Scan for the cell matching the given text and deliver its [X, Y] coordinate at center. 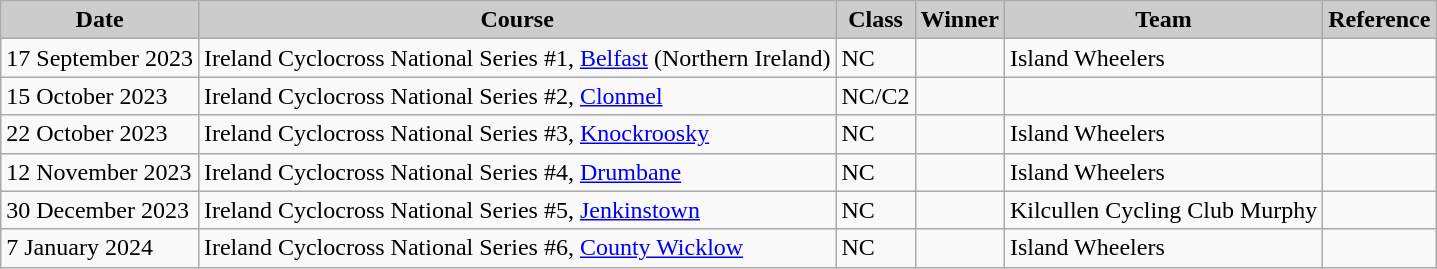
Winner [960, 20]
Ireland Cyclocross National Series #4, Drumbane [517, 172]
Ireland Cyclocross National Series #5, Jenkinstown [517, 210]
Ireland Cyclocross National Series #3, Knockroosky [517, 134]
Ireland Cyclocross National Series #6, County Wicklow [517, 248]
12 November 2023 [100, 172]
17 September 2023 [100, 58]
Team [1163, 20]
22 October 2023 [100, 134]
Ireland Cyclocross National Series #1, Belfast (Northern Ireland) [517, 58]
7 January 2024 [100, 248]
Date [100, 20]
15 October 2023 [100, 96]
Ireland Cyclocross National Series #2, Clonmel [517, 96]
Class [876, 20]
Course [517, 20]
NC/C2 [876, 96]
Kilcullen Cycling Club Murphy [1163, 210]
30 December 2023 [100, 210]
Reference [1380, 20]
